Return the (X, Y) coordinate for the center point of the cell that contains the specified text.  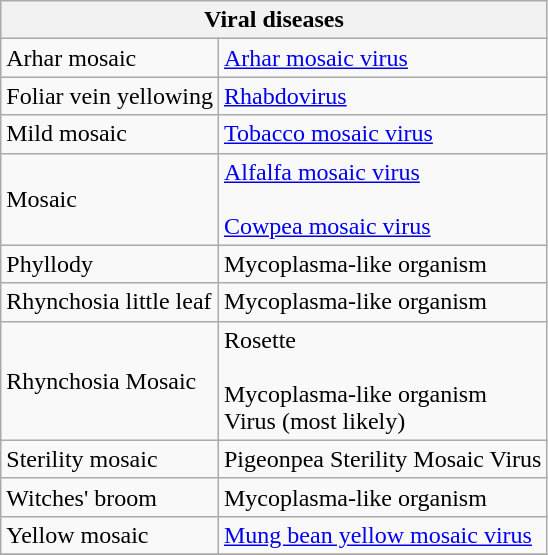
Rosette Mycoplasma-like organism Virus (most likely) (382, 380)
Tobacco mosaic virus (382, 134)
Yellow mosaic (110, 535)
Arhar mosaic (110, 58)
Rhynchosia little leaf (110, 302)
Viral diseases (274, 20)
Witches' broom (110, 497)
Arhar mosaic virus (382, 58)
Mung bean yellow mosaic virus (382, 535)
Pigeonpea Sterility Mosaic Virus (382, 459)
Rhynchosia Mosaic (110, 380)
Sterility mosaic (110, 459)
Alfalfa mosaic virusCowpea mosaic virus (382, 199)
Mild mosaic (110, 134)
Foliar vein yellowing (110, 96)
Mosaic (110, 199)
Phyllody (110, 264)
Rhabdovirus (382, 96)
